Detect which cell encompasses the target text, then output its [x, y] center coordinate. 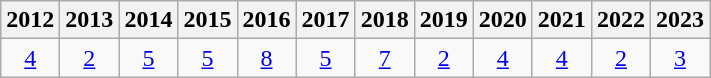
7 [384, 58]
2015 [208, 20]
8 [266, 58]
2014 [148, 20]
2022 [620, 20]
2023 [680, 20]
2018 [384, 20]
2012 [30, 20]
2016 [266, 20]
2021 [562, 20]
2013 [90, 20]
3 [680, 58]
2017 [326, 20]
2019 [444, 20]
2020 [502, 20]
